Capture the cell that displays the provided text and extract its (x, y) central coordinate. 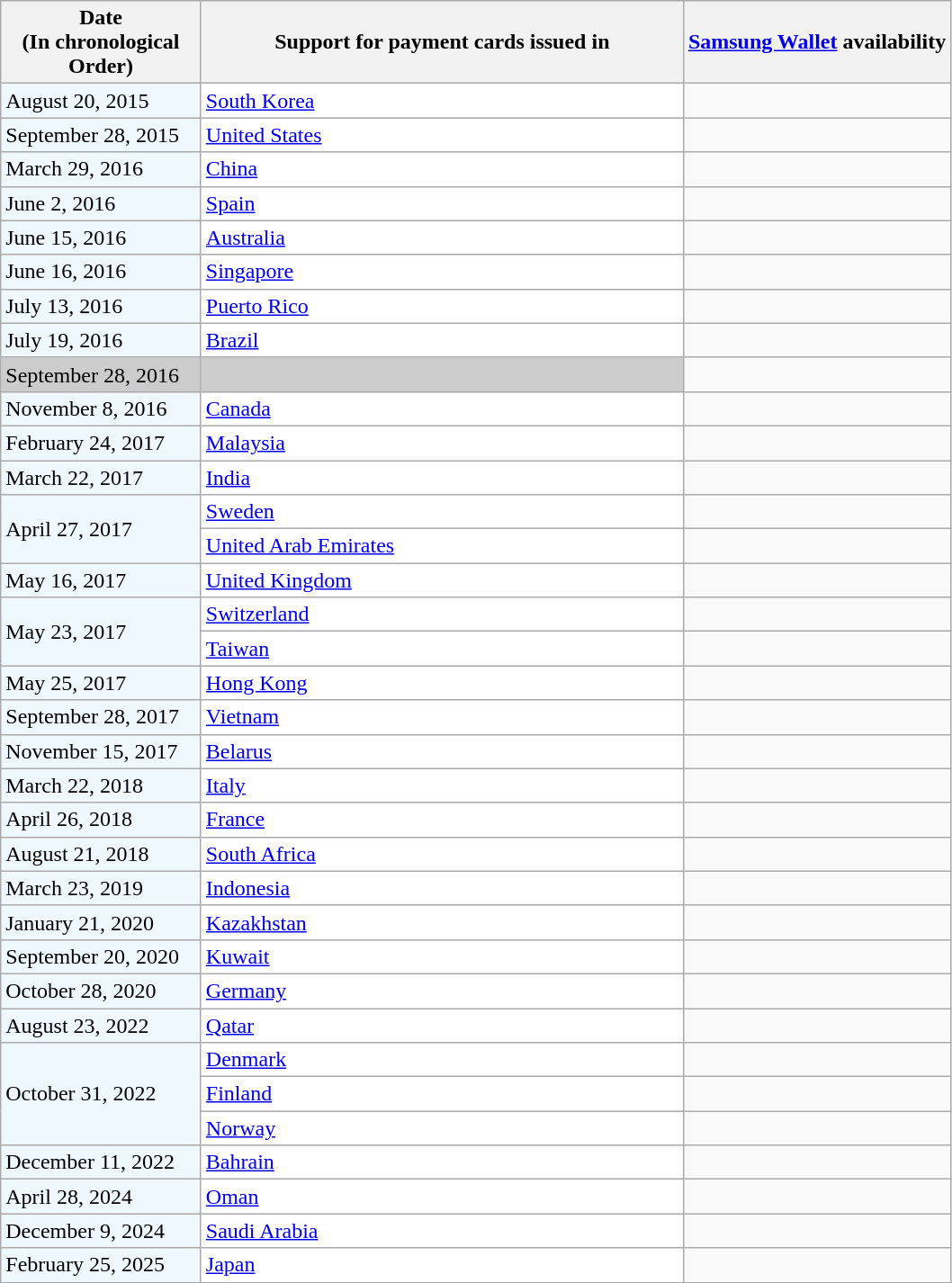
August 23, 2022 (101, 1025)
November 8, 2016 (101, 408)
March 29, 2016 (101, 169)
Germany (442, 991)
Qatar (442, 1025)
July 13, 2016 (101, 306)
Oman (442, 1197)
Denmark (442, 1060)
Samsung Wallet availability (817, 42)
Saudi Arabia (442, 1231)
October 28, 2020 (101, 991)
Switzerland (442, 615)
Spain (442, 203)
March 23, 2019 (101, 888)
November 15, 2017 (101, 751)
Kazakhstan (442, 922)
Sweden (442, 512)
India (442, 478)
April 27, 2017 (101, 529)
February 25, 2025 (101, 1265)
South Korea (442, 101)
Date(In chronological Order) (101, 42)
United States (442, 135)
April 26, 2018 (101, 820)
Bahrain (442, 1162)
Vietnam (442, 717)
Belarus (442, 751)
Singapore (442, 272)
March 22, 2017 (101, 478)
September 28, 2015 (101, 135)
May 16, 2017 (101, 580)
Norway (442, 1128)
United Arab Emirates (442, 546)
Taiwan (442, 649)
September 28, 2017 (101, 717)
May 23, 2017 (101, 632)
United Kingdom (442, 580)
September 20, 2020 (101, 956)
Japan (442, 1265)
April 28, 2024 (101, 1197)
Support for payment cards issued in (442, 42)
South Africa (442, 854)
Australia (442, 238)
September 28, 2016 (101, 374)
August 20, 2015 (101, 101)
August 21, 2018 (101, 854)
December 9, 2024 (101, 1231)
China (442, 169)
Indonesia (442, 888)
December 11, 2022 (101, 1162)
Hong Kong (442, 683)
June 15, 2016 (101, 238)
July 19, 2016 (101, 340)
March 22, 2018 (101, 785)
June 16, 2016 (101, 272)
Kuwait (442, 956)
Brazil (442, 340)
Puerto Rico (442, 306)
May 25, 2017 (101, 683)
October 31, 2022 (101, 1094)
Finland (442, 1094)
Canada (442, 408)
France (442, 820)
January 21, 2020 (101, 922)
June 2, 2016 (101, 203)
February 24, 2017 (101, 443)
Italy (442, 785)
Malaysia (442, 443)
